Capture the cell that displays the provided text and extract its [X, Y] central coordinate. 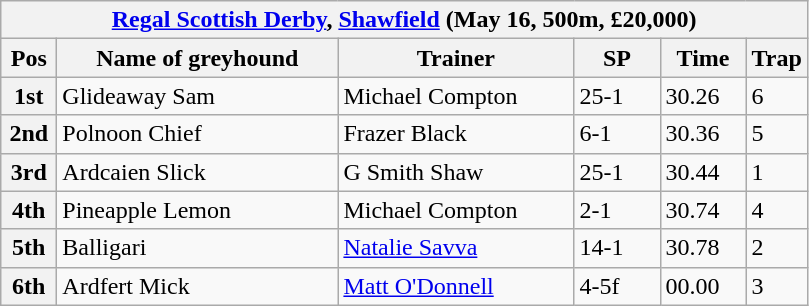
6-1 [617, 134]
30.44 [703, 172]
Ardfert Mick [198, 286]
1st [29, 96]
Glideaway Sam [198, 96]
Time [703, 58]
Regal Scottish Derby, Shawfield (May 16, 500m, £20,000) [404, 20]
Frazer Black [456, 134]
5th [29, 248]
2-1 [617, 210]
4 [776, 210]
14-1 [617, 248]
Ardcaien Slick [198, 172]
30.74 [703, 210]
00.00 [703, 286]
Name of greyhound [198, 58]
Trainer [456, 58]
Matt O'Donnell [456, 286]
Trap [776, 58]
Pineapple Lemon [198, 210]
Natalie Savva [456, 248]
2 [776, 248]
1 [776, 172]
SP [617, 58]
Pos [29, 58]
5 [776, 134]
3 [776, 286]
G Smith Shaw [456, 172]
6 [776, 96]
30.26 [703, 96]
6th [29, 286]
4th [29, 210]
30.78 [703, 248]
Polnoon Chief [198, 134]
2nd [29, 134]
3rd [29, 172]
Balligari [198, 248]
4-5f [617, 286]
30.36 [703, 134]
